Identify which cell holds the provided text, then report its (X, Y) central coordinate. 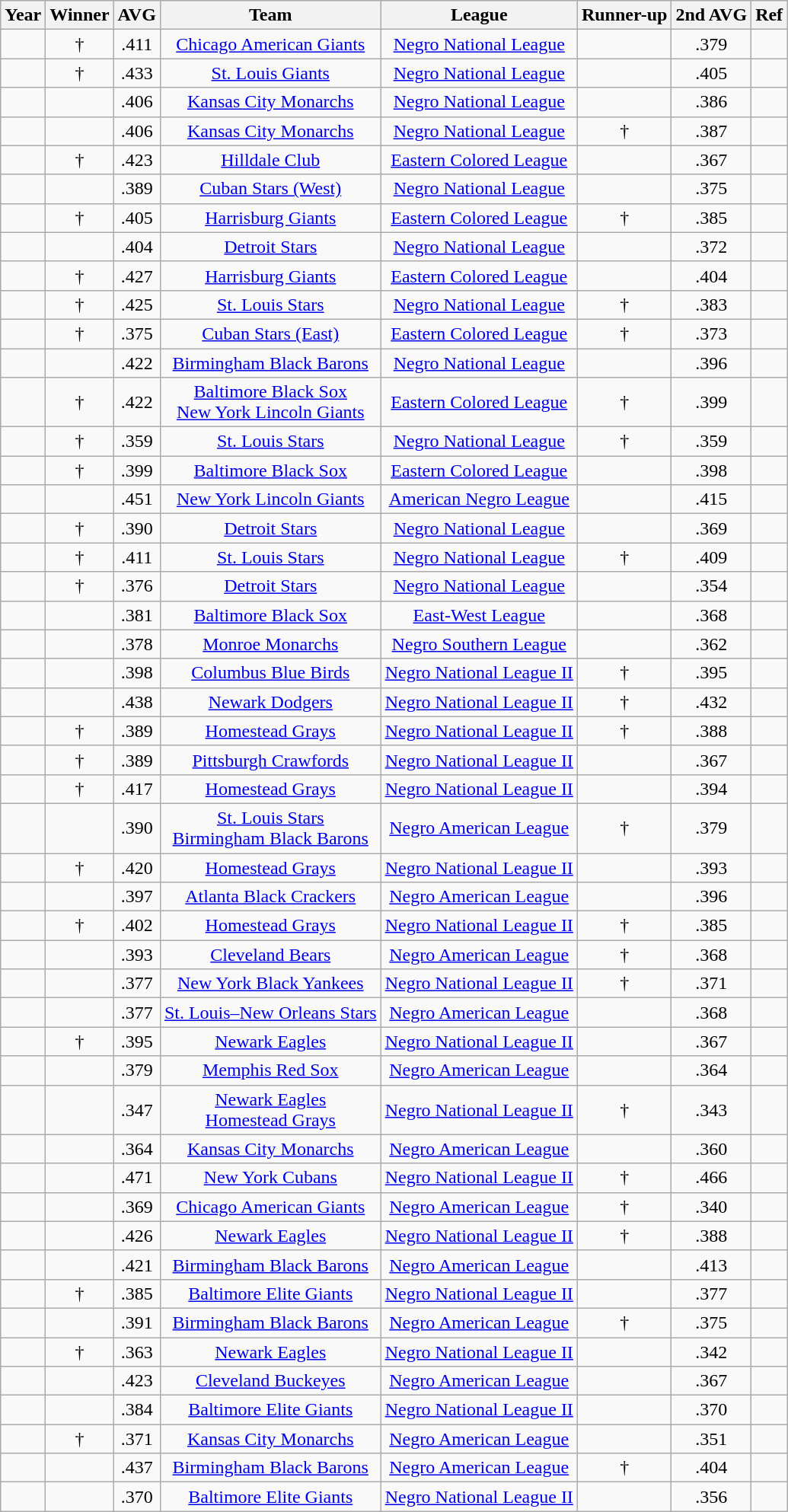
.373 (711, 333)
.471 (137, 1178)
.425 (137, 305)
.420 (137, 867)
2nd AVG (711, 15)
.433 (137, 73)
Baltimore Black SoxNew York Lincoln Giants (270, 402)
Winner (79, 15)
.437 (137, 1468)
.397 (137, 897)
.384 (137, 1410)
.438 (137, 702)
Cleveland Bears (270, 955)
.426 (137, 1236)
.354 (711, 586)
Ref (769, 15)
Newark Dodgers (270, 702)
Cuban Stars (West) (270, 189)
St. Louis StarsBirmingham Black Barons (270, 828)
.362 (711, 644)
Columbus Blue Birds (270, 673)
Cuban Stars (East) (270, 333)
AVG (137, 15)
.378 (137, 644)
Runner-up (624, 15)
.363 (137, 1351)
.381 (137, 615)
.387 (711, 131)
St. Louis Giants (270, 73)
New York Black Yankees (270, 984)
Memphis Red Sox (270, 1070)
.372 (711, 247)
.386 (711, 102)
Cleveland Buckeyes (270, 1381)
.391 (137, 1322)
.432 (711, 702)
.413 (711, 1265)
.466 (711, 1178)
.376 (137, 586)
Pittsburgh Crawfords (270, 760)
.383 (711, 305)
.417 (137, 789)
Negro Southern League (479, 644)
Monroe Monarchs (270, 644)
American Negro League (479, 499)
New York Cubans (270, 1178)
.347 (137, 1110)
Year (23, 15)
.402 (137, 926)
Newark EaglesHomestead Grays (270, 1110)
Hilldale Club (270, 160)
.451 (137, 499)
.427 (137, 276)
.342 (711, 1351)
Team (270, 15)
.394 (711, 789)
.356 (711, 1497)
New York Lincoln Giants (270, 499)
Atlanta Black Crackers (270, 897)
.409 (711, 557)
League (479, 15)
.415 (711, 499)
.343 (711, 1110)
.421 (137, 1265)
.360 (711, 1149)
.351 (711, 1439)
St. Louis–New Orleans Stars (270, 1013)
East-West League (479, 615)
.340 (711, 1207)
